For the text-containing cell, return its midpoint in (X, Y) coordinate format. 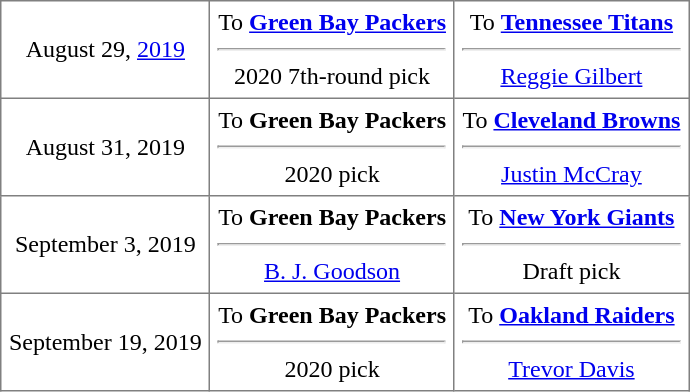
To New York GiantsDraft pick (571, 245)
August 29, 2019 (106, 50)
September 3, 2019 (106, 245)
To Oakland RaidersTrevor Davis (571, 342)
August 31, 2019 (106, 147)
To Green Bay Packers2020 7th-round pick (332, 50)
To Cleveland BrownsJustin McCray (571, 147)
To Tennessee TitansReggie Gilbert (571, 50)
To Green Bay PackersB. J. Goodson (332, 245)
September 19, 2019 (106, 342)
